Determine the (x, y) coordinate at the center of the cell enclosing the given text.  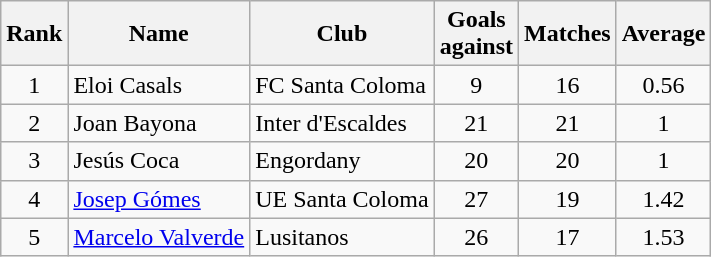
0.56 (664, 85)
Engordany (342, 161)
Lusitanos (342, 237)
Average (664, 34)
Josep Gómes (159, 199)
Marcelo Valverde (159, 237)
FC Santa Coloma (342, 85)
Goals against (476, 34)
4 (34, 199)
Jesús Coca (159, 161)
Joan Bayona (159, 123)
Rank (34, 34)
1.53 (664, 237)
UE Santa Coloma (342, 199)
19 (568, 199)
26 (476, 237)
Inter d'Escaldes (342, 123)
1.42 (664, 199)
Matches (568, 34)
Name (159, 34)
5 (34, 237)
2 (34, 123)
17 (568, 237)
9 (476, 85)
Club (342, 34)
Eloi Casals (159, 85)
16 (568, 85)
27 (476, 199)
3 (34, 161)
